Find where the given text appears and provide that cell's center as [X, Y] coordinate. 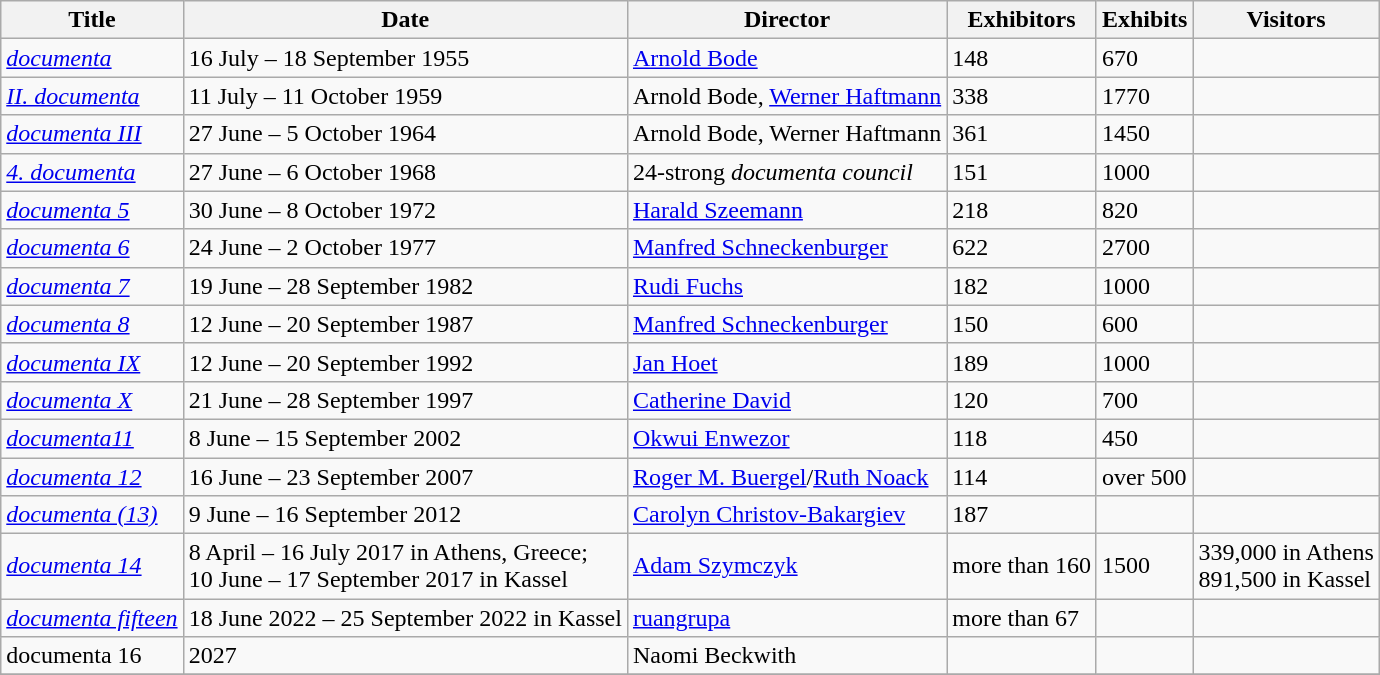
622 [1022, 248]
more than 160 [1022, 566]
118 [1022, 438]
114 [1022, 477]
24-strong documenta council [786, 172]
189 [1022, 362]
12 June – 20 September 1987 [405, 324]
Naomi Beckwith [786, 656]
820 [1144, 210]
151 [1022, 172]
Director [786, 20]
II. documenta [92, 96]
Harald Szeemann [786, 210]
documenta IX [92, 362]
8 June – 15 September 2002 [405, 438]
450 [1144, 438]
218 [1022, 210]
Carolyn Christov-Bakargiev [786, 515]
Jan Hoet [786, 362]
Okwui Enwezor [786, 438]
16 June – 23 September 2007 [405, 477]
Exhibits [1144, 20]
documenta 16 [92, 656]
182 [1022, 286]
148 [1022, 58]
9 June – 16 September 2012 [405, 515]
Arnold Bode [786, 58]
4. documenta [92, 172]
Title [92, 20]
documenta 6 [92, 248]
Roger M. Buergel/Ruth Noack [786, 477]
150 [1022, 324]
Rudi Fuchs [786, 286]
338 [1022, 96]
2700 [1144, 248]
670 [1144, 58]
2027 [405, 656]
11 July – 11 October 1959 [405, 96]
ruangrupa [786, 618]
Visitors [1286, 20]
documenta [92, 58]
700 [1144, 400]
Exhibitors [1022, 20]
Catherine David [786, 400]
documenta (13) [92, 515]
600 [1144, 324]
documenta 14 [92, 566]
16 July – 18 September 1955 [405, 58]
21 June – 28 September 1997 [405, 400]
documenta 12 [92, 477]
Adam Szymczyk [786, 566]
361 [1022, 134]
1450 [1144, 134]
12 June – 20 September 1992 [405, 362]
documenta fifteen [92, 618]
8 April – 16 July 2017 in Athens, Greece;10 June – 17 September 2017 in Kassel [405, 566]
18 June 2022 – 25 September 2022 in Kassel [405, 618]
187 [1022, 515]
339,000 in Athens891,500 in Kassel [1286, 566]
120 [1022, 400]
documenta 7 [92, 286]
1770 [1144, 96]
27 June – 6 October 1968 [405, 172]
30 June – 8 October 1972 [405, 210]
over 500 [1144, 477]
documenta X [92, 400]
documenta 8 [92, 324]
documenta 5 [92, 210]
24 June – 2 October 1977 [405, 248]
1500 [1144, 566]
documenta11 [92, 438]
documenta III [92, 134]
27 June – 5 October 1964 [405, 134]
19 June – 28 September 1982 [405, 286]
Date [405, 20]
more than 67 [1022, 618]
